Output the (X, Y) coordinate of the center of the cell containing the given text.  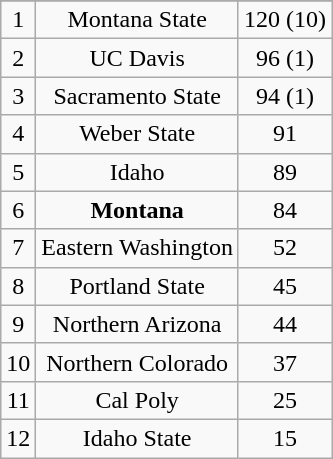
8 (18, 286)
7 (18, 248)
Montana (138, 210)
Idaho (138, 172)
12 (18, 438)
10 (18, 362)
3 (18, 96)
UC Davis (138, 58)
15 (284, 438)
5 (18, 172)
91 (284, 134)
52 (284, 248)
44 (284, 324)
4 (18, 134)
Idaho State (138, 438)
25 (284, 400)
6 (18, 210)
1 (18, 20)
2 (18, 58)
45 (284, 286)
120 (10) (284, 20)
Weber State (138, 134)
84 (284, 210)
Portland State (138, 286)
Eastern Washington (138, 248)
94 (1) (284, 96)
96 (1) (284, 58)
Northern Arizona (138, 324)
Northern Colorado (138, 362)
Cal Poly (138, 400)
Montana State (138, 20)
11 (18, 400)
Sacramento State (138, 96)
37 (284, 362)
89 (284, 172)
9 (18, 324)
